Search for the cell housing the specified text and yield its [X, Y] center coordinate. 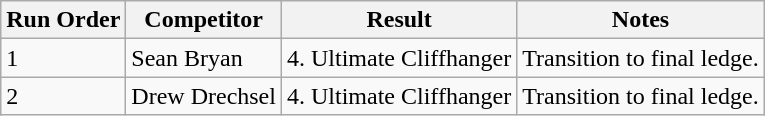
Competitor [204, 20]
Drew Drechsel [204, 96]
2 [64, 96]
Sean Bryan [204, 58]
Result [398, 20]
Run Order [64, 20]
1 [64, 58]
Notes [641, 20]
